Identify which cell holds the provided text, then report its [X, Y] central coordinate. 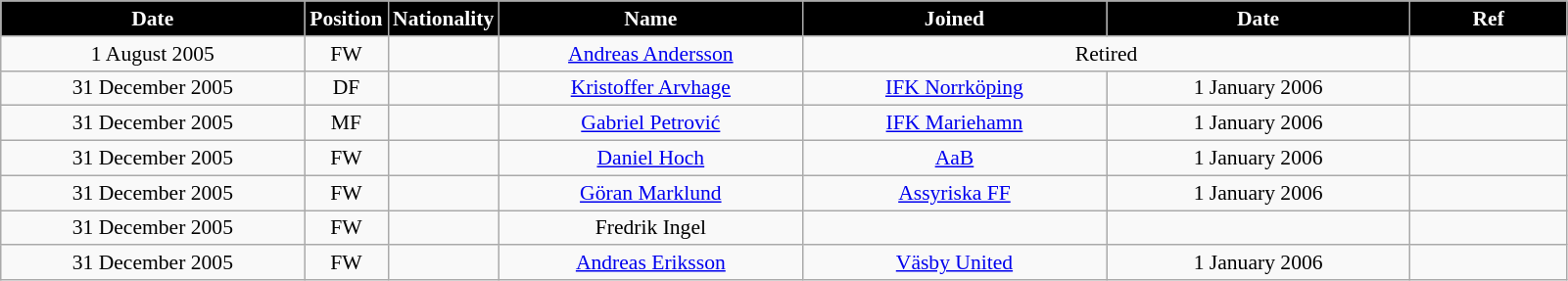
Fredrik Ingel [650, 228]
Göran Marklund [650, 193]
Andreas Andersson [650, 54]
Väsby United [954, 263]
Kristoffer Arvhage [650, 88]
AaB [954, 159]
Joined [954, 19]
Nationality [443, 19]
IFK Norrköping [954, 88]
MF [347, 123]
IFK Mariehamn [954, 123]
Gabriel Petrović [650, 123]
Position [347, 19]
Daniel Hoch [650, 159]
Ref [1489, 19]
Assyriska FF [954, 193]
Retired [1106, 54]
DF [347, 88]
1 August 2005 [153, 54]
Andreas Eriksson [650, 263]
Name [650, 19]
